Provide the [X, Y] coordinate of the cell's center where the given text is located.  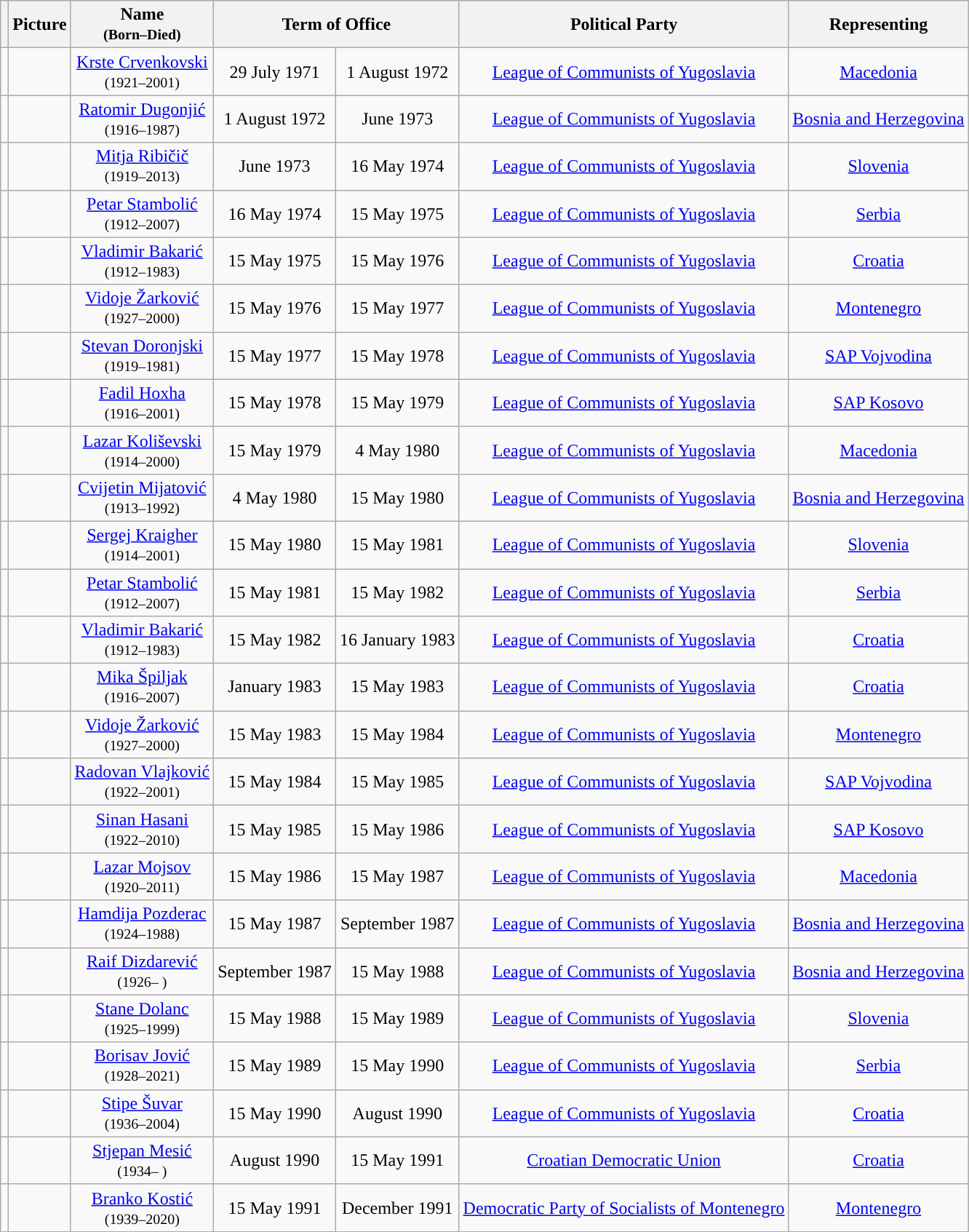
Borisav Jović(1928–2021) [143, 1065]
Mitja Ribičič(1919–2013) [143, 166]
Lazar Mojsov(1920–2011) [143, 876]
Term of Office [336, 25]
Stjepan Mesić(1934– ) [143, 1160]
Croatian Democratic Union [624, 1160]
Hamdija Pozderac(1924–1988) [143, 924]
January 1983 [275, 687]
Political Party [624, 25]
Name(Born–Died) [143, 25]
Stane Dolanc(1925–1999) [143, 1019]
Ratomir Dugonjić(1916–1987) [143, 119]
Cvijetin Mijatović(1913–1992) [143, 498]
16 January 1983 [397, 640]
Sergej Kraigher(1914–2001) [143, 544]
December 1991 [397, 1208]
Picture [39, 25]
29 July 1971 [275, 71]
Branko Kostić(1939–2020) [143, 1208]
Stipe Šuvar(1936–2004) [143, 1113]
Mika Špiljak(1916–2007) [143, 687]
Sinan Hasani(1922–2010) [143, 830]
Raif Dizdarević(1926– ) [143, 971]
Stevan Doronjski(1919–1981) [143, 355]
Representing [879, 25]
Radovan Vlajković(1922–2001) [143, 782]
Lazar Koliševski(1914–2000) [143, 450]
Fadil Hoxha(1916–2001) [143, 403]
Krste Crvenkovski(1921–2001) [143, 71]
Democratic Party of Socialists of Montenegro [624, 1208]
